Output the (X, Y) coordinate of the center of the cell containing the given text.  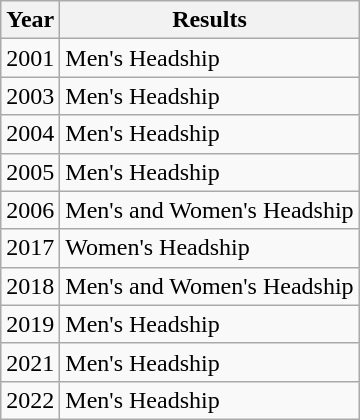
2006 (30, 210)
Results (210, 20)
2022 (30, 400)
2004 (30, 134)
2005 (30, 172)
2003 (30, 96)
2021 (30, 362)
2018 (30, 286)
2001 (30, 58)
2017 (30, 248)
Year (30, 20)
2019 (30, 324)
Women's Headship (210, 248)
